Detect which cell encompasses the target text, then output its [X, Y] center coordinate. 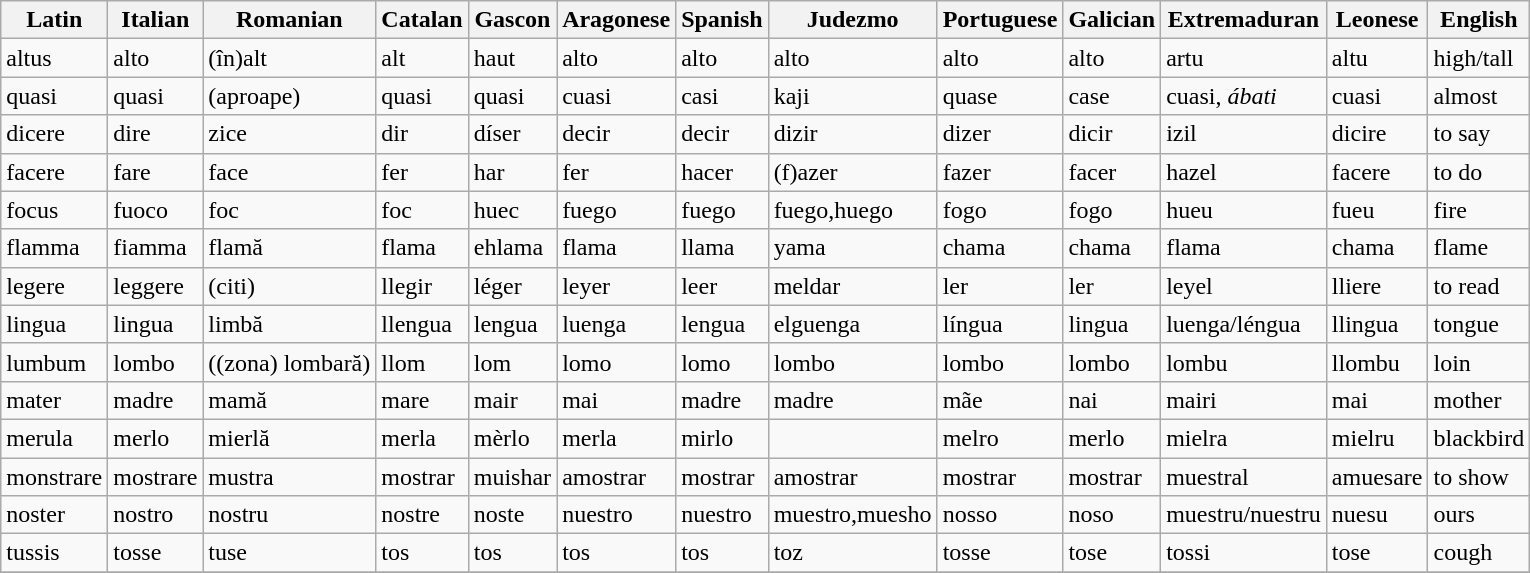
mirlo [722, 438]
(f)azer [852, 172]
blackbird [1479, 438]
alt [422, 58]
toz [852, 553]
(în)alt [290, 58]
ours [1479, 515]
to say [1479, 134]
lumbum [54, 362]
fiamma [156, 248]
cuasi, ábati [1244, 96]
casi [722, 96]
dicir [1112, 134]
quase [1000, 96]
Romanian [290, 20]
(aproape) [290, 96]
léger [512, 286]
artu [1244, 58]
llama [722, 248]
kaji [852, 96]
elguenga [852, 324]
flamma [54, 248]
nostro [156, 515]
mater [54, 400]
huec [512, 210]
loin [1479, 362]
flame [1479, 248]
tongue [1479, 324]
amuesare [1377, 477]
lliere [1377, 286]
tuse [290, 553]
dicere [54, 134]
fire [1479, 210]
cough [1479, 553]
mielru [1377, 438]
fare [156, 172]
focus [54, 210]
ehlama [512, 248]
legere [54, 286]
nostru [290, 515]
luenga [616, 324]
almost [1479, 96]
altu [1377, 58]
dicire [1377, 134]
to do [1479, 172]
llombu [1377, 362]
lombu [1244, 362]
fuego,huego [852, 210]
Judezmo [852, 20]
to show [1479, 477]
hazel [1244, 172]
leyer [616, 286]
mairi [1244, 400]
Catalan [422, 20]
((zona) lombară) [290, 362]
Extremaduran [1244, 20]
flamă [290, 248]
nostre [422, 515]
leggere [156, 286]
nosso [1000, 515]
lom [512, 362]
Latin [54, 20]
mustra [290, 477]
mãe [1000, 400]
Leonese [1377, 20]
(citi) [290, 286]
tussis [54, 553]
mare [422, 400]
dizer [1000, 134]
merula [54, 438]
high/tall [1479, 58]
fazer [1000, 172]
meldar [852, 286]
fueu [1377, 210]
tossi [1244, 553]
facer [1112, 172]
luenga/léngua [1244, 324]
Spanish [722, 20]
mierlă [290, 438]
mostrare [156, 477]
muestro,muesho [852, 515]
hueu [1244, 210]
limbă [290, 324]
Italian [156, 20]
English [1479, 20]
Gascon [512, 20]
muishar [512, 477]
Portuguese [1000, 20]
dire [156, 134]
hacer [722, 172]
mèrlo [512, 438]
altus [54, 58]
leyel [1244, 286]
língua [1000, 324]
llom [422, 362]
dir [422, 134]
yama [852, 248]
mamă [290, 400]
noso [1112, 515]
case [1112, 96]
mielra [1244, 438]
leer [722, 286]
mair [512, 400]
har [512, 172]
melro [1000, 438]
díser [512, 134]
haut [512, 58]
monstrare [54, 477]
muestral [1244, 477]
llengua [422, 324]
to read [1479, 286]
nuesu [1377, 515]
noste [512, 515]
dizir [852, 134]
fuoco [156, 210]
nai [1112, 400]
mother [1479, 400]
Aragonese [616, 20]
izil [1244, 134]
Galician [1112, 20]
zice [290, 134]
noster [54, 515]
muestru/nuestru [1244, 515]
face [290, 172]
llingua [1377, 324]
llegir [422, 286]
